Find where the given text appears and provide that cell's center as [X, Y] coordinate. 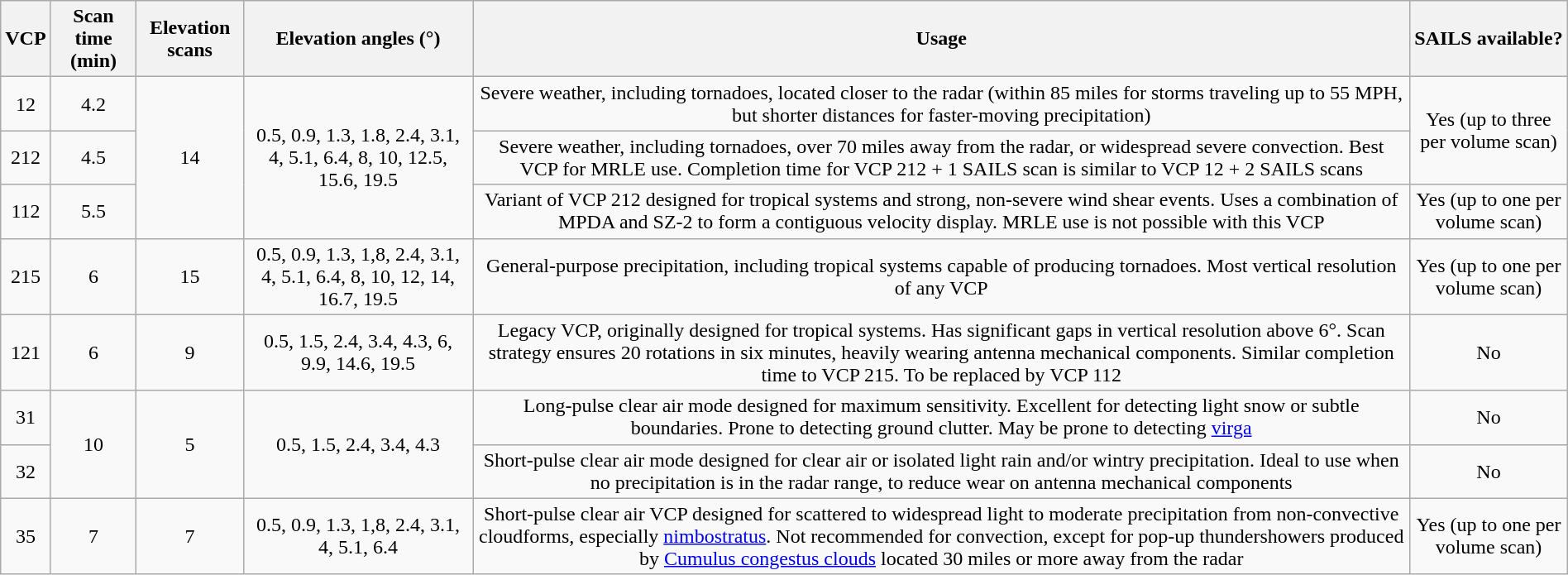
0.5, 1.5, 2.4, 3.4, 4.3, 6, 9.9, 14.6, 19.5 [357, 352]
Scan time (min) [93, 39]
Elevation scans [190, 39]
Usage [941, 39]
Elevation angles (°) [357, 39]
9 [190, 352]
112 [26, 212]
0.5, 1.5, 2.4, 3.4, 4.3 [357, 444]
0.5, 0.9, 1.3, 1,8, 2.4, 3.1, 4, 5.1, 6.4, 8, 10, 12, 14, 16.7, 19.5 [357, 276]
SAILS available? [1489, 39]
121 [26, 352]
0.5, 0.9, 1.3, 1.8, 2.4, 3.1, 4, 5.1, 6.4, 8, 10, 12.5, 15.6, 19.5 [357, 157]
0.5, 0.9, 1.3, 1,8, 2.4, 3.1, 4, 5.1, 6.4 [357, 536]
10 [93, 444]
4.5 [93, 157]
General-purpose precipitation, including tropical systems capable of producing tornadoes. Most vertical resolution of any VCP [941, 276]
14 [190, 157]
12 [26, 104]
215 [26, 276]
5 [190, 444]
35 [26, 536]
VCP [26, 39]
212 [26, 157]
31 [26, 417]
Yes (up to three per volume scan) [1489, 131]
15 [190, 276]
5.5 [93, 212]
4.2 [93, 104]
32 [26, 472]
